Return the [X, Y] coordinate for the center point of the cell that contains the specified text.  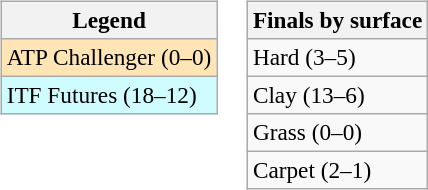
Legend [108, 20]
Hard (3–5) [337, 57]
ITF Futures (18–12) [108, 95]
Grass (0–0) [337, 133]
Finals by surface [337, 20]
Carpet (2–1) [337, 171]
ATP Challenger (0–0) [108, 57]
Clay (13–6) [337, 95]
